From the cell containing the given text, extract its center point as (x, y) coordinate. 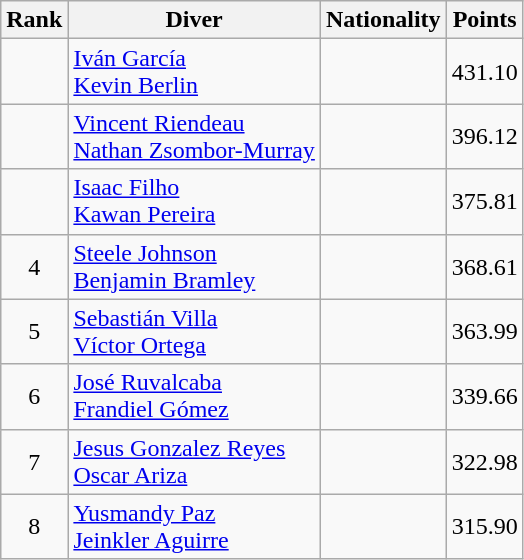
Jesus Gonzalez ReyesOscar Ariza (194, 462)
363.99 (484, 332)
315.90 (484, 526)
5 (34, 332)
Yusmandy PazJeinkler Aguirre (194, 526)
4 (34, 266)
Steele JohnsonBenjamin Bramley (194, 266)
322.98 (484, 462)
339.66 (484, 396)
Vincent RiendeauNathan Zsombor-Murray (194, 136)
8 (34, 526)
Isaac FilhoKawan Pereira (194, 202)
Iván GarcíaKevin Berlin (194, 72)
José RuvalcabaFrandiel Gómez (194, 396)
Rank (34, 20)
Sebastián VillaVíctor Ortega (194, 332)
Points (484, 20)
7 (34, 462)
Diver (194, 20)
368.61 (484, 266)
Nationality (383, 20)
6 (34, 396)
431.10 (484, 72)
396.12 (484, 136)
375.81 (484, 202)
